Determine the [x, y] coordinate at the center of the cell enclosing the given text.  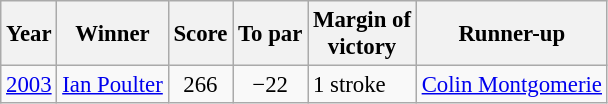
Winner [112, 34]
Colin Montgomerie [512, 85]
Year [29, 34]
Score [200, 34]
1 stroke [362, 85]
Margin ofvictory [362, 34]
2003 [29, 85]
266 [200, 85]
To par [270, 34]
Runner-up [512, 34]
Ian Poulter [112, 85]
−22 [270, 85]
